Locate the cell with the specified text and output its (x, y) center coordinate. 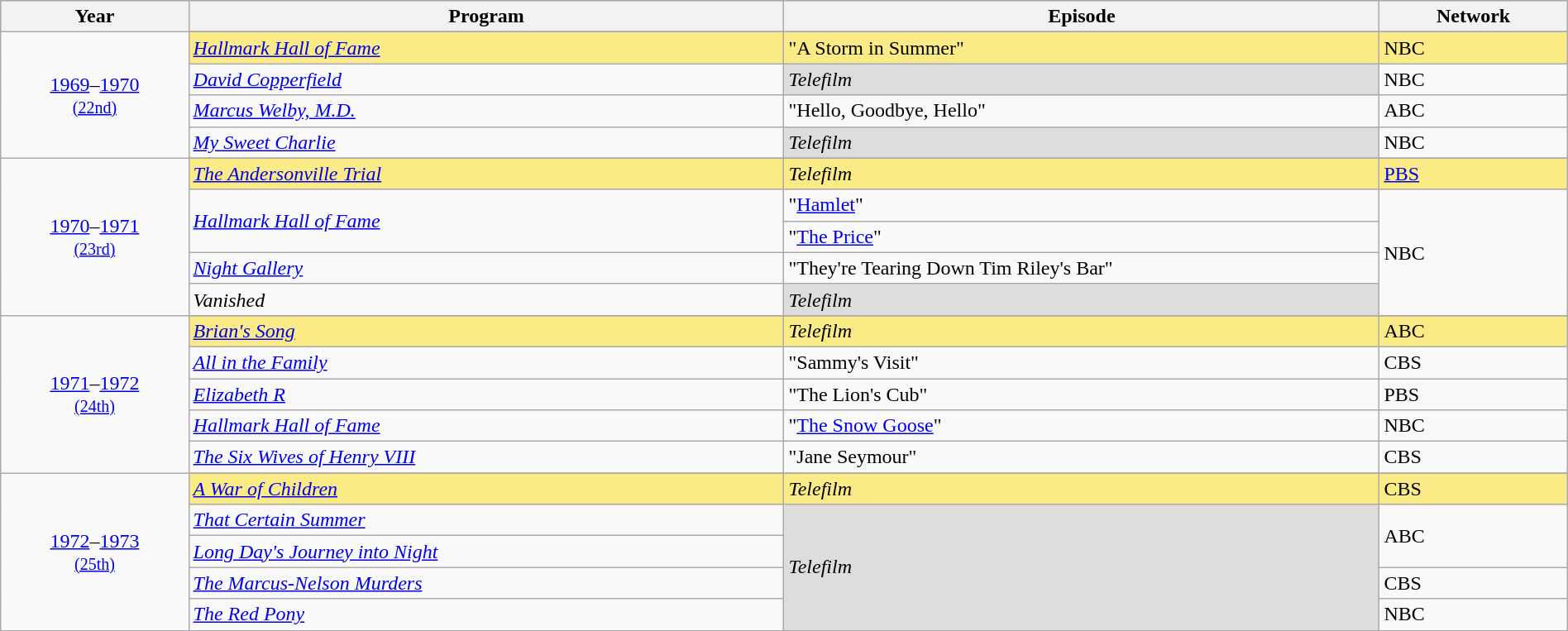
Marcus Welby, M.D. (486, 111)
All in the Family (486, 362)
1971–1972(24th) (94, 394)
A War of Children (486, 489)
David Copperfield (486, 79)
Vanished (486, 299)
Brian's Song (486, 331)
Long Day's Journey into Night (486, 552)
1972–1973(25th) (94, 552)
That Certain Summer (486, 520)
Night Gallery (486, 268)
"Hello, Goodbye, Hello" (1082, 111)
"The Price" (1082, 237)
"Sammy's Visit" (1082, 362)
Year (94, 17)
"They're Tearing Down Tim Riley's Bar" (1082, 268)
"Jane Seymour" (1082, 457)
"Hamlet" (1082, 205)
The Marcus-Nelson Murders (486, 583)
Elizabeth R (486, 394)
Network (1474, 17)
The Andersonville Trial (486, 174)
"The Snow Goose" (1082, 426)
"The Lion's Cub" (1082, 394)
The Six Wives of Henry VIII (486, 457)
My Sweet Charlie (486, 142)
"A Storm in Summer" (1082, 48)
1970–1971(23rd) (94, 237)
1969–1970(22nd) (94, 95)
The Red Pony (486, 614)
Program (486, 17)
Episode (1082, 17)
